Detect which cell encompasses the target text, then output its (x, y) center coordinate. 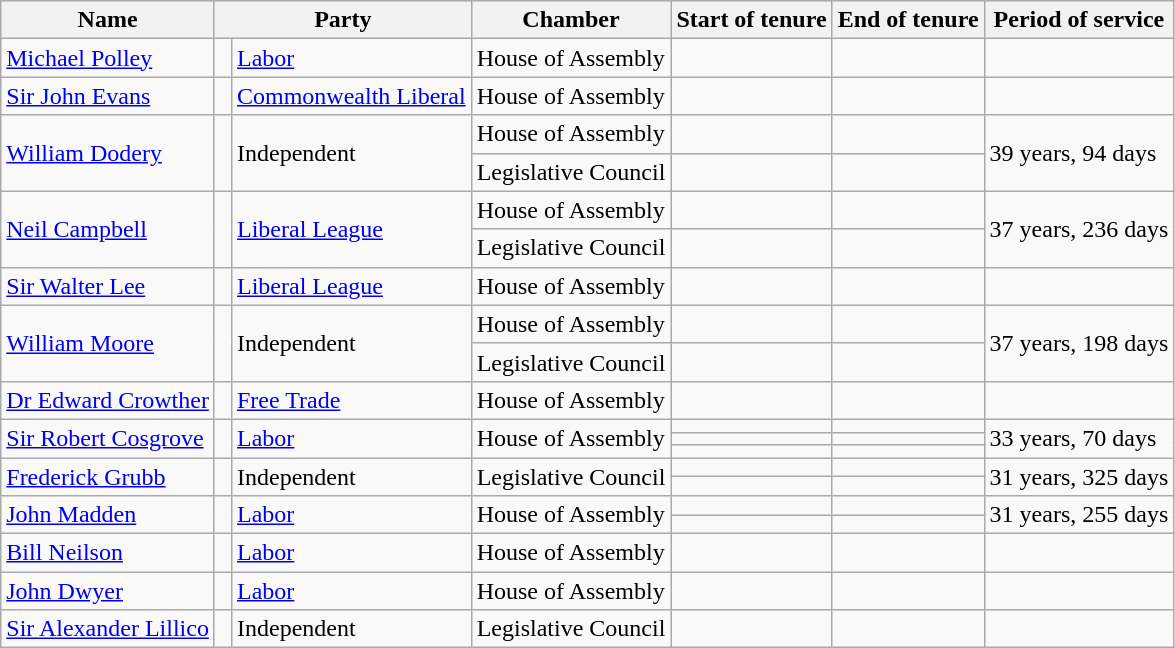
John Dwyer (108, 591)
39 years, 94 days (1079, 153)
Commonwealth Liberal (351, 96)
33 years, 70 days (1079, 438)
End of tenure (908, 20)
Period of service (1079, 20)
Frederick Grubb (108, 477)
Sir Alexander Lillico (108, 629)
Party (342, 20)
William Moore (108, 343)
37 years, 198 days (1079, 343)
Dr Edward Crowther (108, 400)
Name (108, 20)
Bill Neilson (108, 553)
John Madden (108, 515)
31 years, 325 days (1079, 477)
Start of tenure (752, 20)
Michael Polley (108, 58)
Neil Campbell (108, 229)
Chamber (571, 20)
Sir Walter Lee (108, 286)
Free Trade (351, 400)
Sir Robert Cosgrove (108, 438)
37 years, 236 days (1079, 229)
Sir John Evans (108, 96)
31 years, 255 days (1079, 515)
William Dodery (108, 153)
